Locate the cell with the specified text and output its (X, Y) center coordinate. 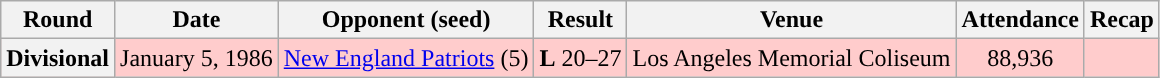
Recap (1122, 20)
Round (58, 20)
Los Angeles Memorial Coliseum (792, 58)
Attendance (1020, 20)
L 20–27 (580, 58)
88,936 (1020, 58)
New England Patriots (5) (406, 58)
Venue (792, 20)
Opponent (seed) (406, 20)
Divisional (58, 58)
Result (580, 20)
January 5, 1986 (197, 58)
Date (197, 20)
